Return (X, Y) of the center of cell containing provided text 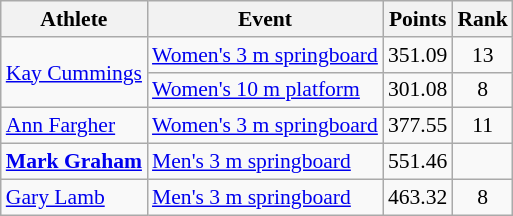
Women's 10 m platform (265, 90)
11 (482, 126)
551.46 (418, 162)
Gary Lamb (74, 197)
Ann Fargher (74, 126)
351.09 (418, 55)
Rank (482, 19)
Kay Cummings (74, 72)
Athlete (74, 19)
Mark Graham (74, 162)
301.08 (418, 90)
13 (482, 55)
463.32 (418, 197)
377.55 (418, 126)
Points (418, 19)
Event (265, 19)
